Pinpoint the cell where the given text exists, returning its (x, y) midpoint coordinate. 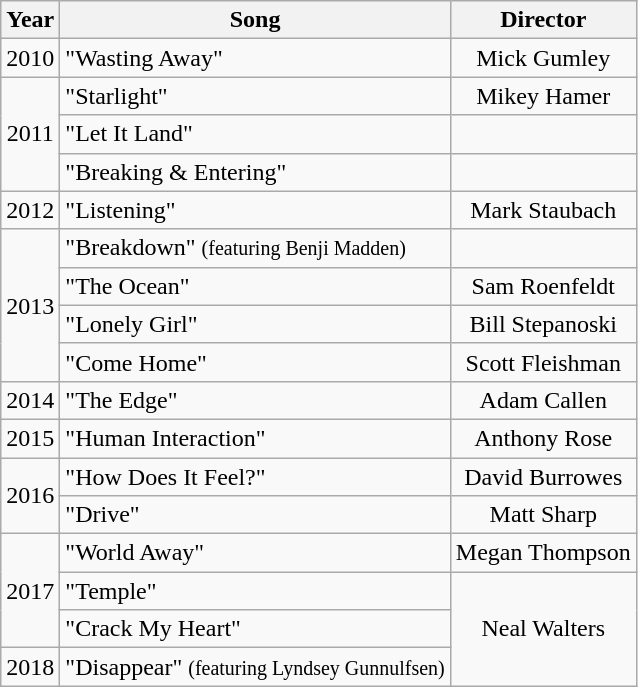
"Disappear" (featuring Lyndsey Gunnulfsen) (255, 667)
Anthony Rose (543, 438)
Matt Sharp (543, 515)
"Come Home" (255, 362)
Mick Gumley (543, 58)
Neal Walters (543, 629)
2013 (30, 305)
2018 (30, 667)
2012 (30, 210)
Song (255, 20)
Adam Callen (543, 400)
Megan Thompson (543, 553)
2010 (30, 58)
David Burrowes (543, 477)
2011 (30, 134)
Mark Staubach (543, 210)
"The Ocean" (255, 286)
"Lonely Girl" (255, 324)
"Human Interaction" (255, 438)
"World Away" (255, 553)
"Wasting Away" (255, 58)
"Listening" (255, 210)
Mikey Hamer (543, 96)
Scott Fleishman (543, 362)
2017 (30, 591)
Bill Stepanoski (543, 324)
"Drive" (255, 515)
"Let It Land" (255, 134)
"Starlight" (255, 96)
"Breakdown" (featuring Benji Madden) (255, 248)
2014 (30, 400)
Sam Roenfeldt (543, 286)
Director (543, 20)
2016 (30, 496)
"How Does It Feel?" (255, 477)
"Temple" (255, 591)
"The Edge" (255, 400)
"Crack My Heart" (255, 629)
"Breaking & Entering" (255, 172)
2015 (30, 438)
Year (30, 20)
